Search for the cell housing the specified text and yield its [X, Y] center coordinate. 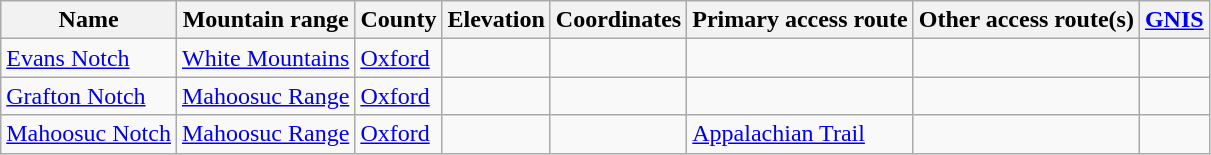
Name [89, 20]
White Mountains [265, 58]
Coordinates [618, 20]
Elevation [496, 20]
County [398, 20]
Appalachian Trail [800, 134]
Mountain range [265, 20]
Other access route(s) [1026, 20]
GNIS [1174, 20]
Evans Notch [89, 58]
Grafton Notch [89, 96]
Mahoosuc Notch [89, 134]
Primary access route [800, 20]
